Output the [x, y] coordinate of the center of the cell containing the given text.  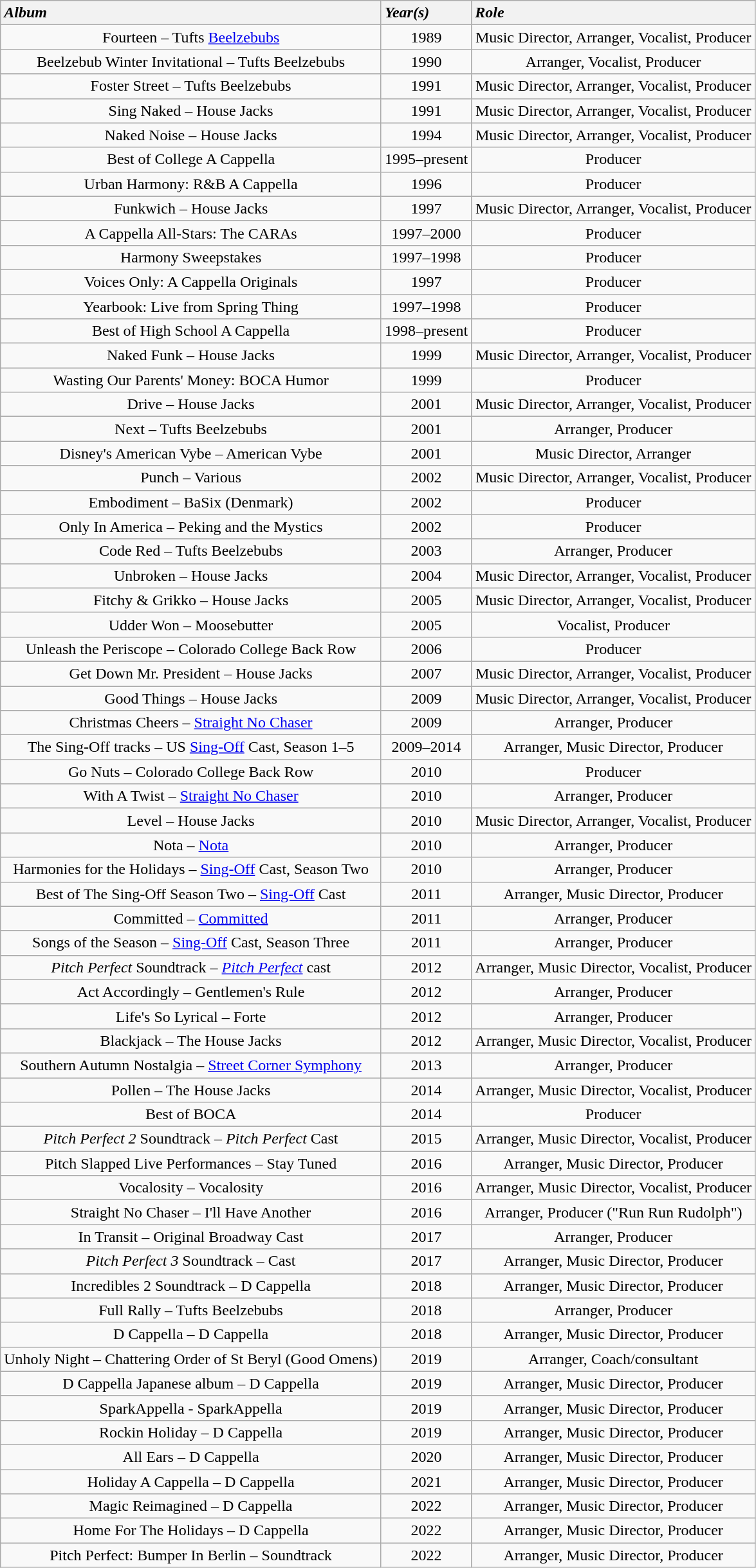
Arranger, Coach/consultant [614, 1359]
D Cappella Japanese album – D Cappella [191, 1383]
Wasting Our Parents' Money: BOCA Humor [191, 380]
2006 [426, 649]
Songs of the Season – Sing-Off Cast, Season Three [191, 943]
Blackjack – The House Jacks [191, 1041]
Only In America – Peking and the Mystics [191, 527]
Best of High School A Cappella [191, 331]
Fitchy & Grikko – House Jacks [191, 600]
2009–2014 [426, 747]
Go Nuts – Colorado College Back Row [191, 772]
SparkAppella - SparkAppella [191, 1408]
Role [614, 13]
Naked Funk – House Jacks [191, 356]
Pitch Perfect 3 Soundtrack – Cast [191, 1261]
Disney's American Vybe – American Vybe [191, 453]
Unbroken – House Jacks [191, 576]
With A Twist – Straight No Chaser [191, 796]
Magic Reimagined – D Cappella [191, 1506]
Album [191, 13]
Incredibles 2 Soundtrack – D Cappella [191, 1286]
Fourteen – Tufts Beelzebubs [191, 37]
Southern Autumn Nostalgia – Street Corner Symphony [191, 1065]
Harmonies for the Holidays – Sing-Off Cast, Season Two [191, 870]
Code Red – Tufts Beelzebubs [191, 551]
Year(s) [426, 13]
Beelzebub Winter Invitational – Tufts Beelzebubs [191, 62]
Christmas Cheers – Straight No Chaser [191, 723]
Pitch Perfect: Bumper In Berlin – Soundtrack [191, 1555]
Full Rally – Tufts Beelzebubs [191, 1310]
Arranger, Producer ("Run Run Rudolph") [614, 1212]
Best of The Sing-Off Season Two – Sing-Off Cast [191, 894]
2015 [426, 1139]
D Cappella – D Cappella [191, 1335]
Foster Street – Tufts Beelzebubs [191, 86]
Drive – House Jacks [191, 405]
Sing Naked – House Jacks [191, 111]
Get Down Mr. President – House Jacks [191, 673]
Harmony Sweepstakes [191, 257]
All Ears – D Cappella [191, 1457]
Music Director, Arranger [614, 453]
Vocalosity – Vocalosity [191, 1188]
Punch – Various [191, 478]
Home For The Holidays – D Cappella [191, 1531]
Voices Only: A Cappella Originals [191, 282]
Pollen – The House Jacks [191, 1090]
Udder Won – Moosebutter [191, 624]
Embodiment – BaSix (Denmark) [191, 502]
Pitch Perfect Soundtrack – Pitch Perfect cast [191, 967]
Level – House Jacks [191, 821]
1998–present [426, 331]
Act Accordingly – Gentlemen's Rule [191, 992]
1996 [426, 184]
Best of College A Cappella [191, 160]
Rockin Holiday – D Cappella [191, 1432]
Pitch Slapped Live Performances – Stay Tuned [191, 1163]
Straight No Chaser – I'll Have Another [191, 1212]
2003 [426, 551]
1997–2000 [426, 233]
Next – Tufts Beelzebubs [191, 429]
Naked Noise – House Jacks [191, 135]
Vocalist, Producer [614, 624]
Best of BOCA [191, 1115]
Unleash the Periscope – Colorado College Back Row [191, 649]
2013 [426, 1065]
The Sing-Off tracks – US Sing-Off Cast, Season 1–5 [191, 747]
1990 [426, 62]
Urban Harmony: R&B A Cappella [191, 184]
Arranger, Vocalist, Producer [614, 62]
Good Things – House Jacks [191, 698]
Committed – Committed [191, 918]
Pitch Perfect 2 Soundtrack – Pitch Perfect Cast [191, 1139]
2004 [426, 576]
Holiday A Cappella – D Cappella [191, 1481]
A Cappella All-Stars: The CARAs [191, 233]
In Transit – Original Broadway Cast [191, 1237]
Funkwich – House Jacks [191, 208]
2007 [426, 673]
2020 [426, 1457]
Yearbook: Live from Spring Thing [191, 307]
Life's So Lyrical – Forte [191, 1016]
Unholy Night – Chattering Order of St Beryl (Good Omens) [191, 1359]
2021 [426, 1481]
1994 [426, 135]
Nota – Nota [191, 845]
1989 [426, 37]
1995–present [426, 160]
